Scan for the cell matching the given text and deliver its (X, Y) coordinate at center. 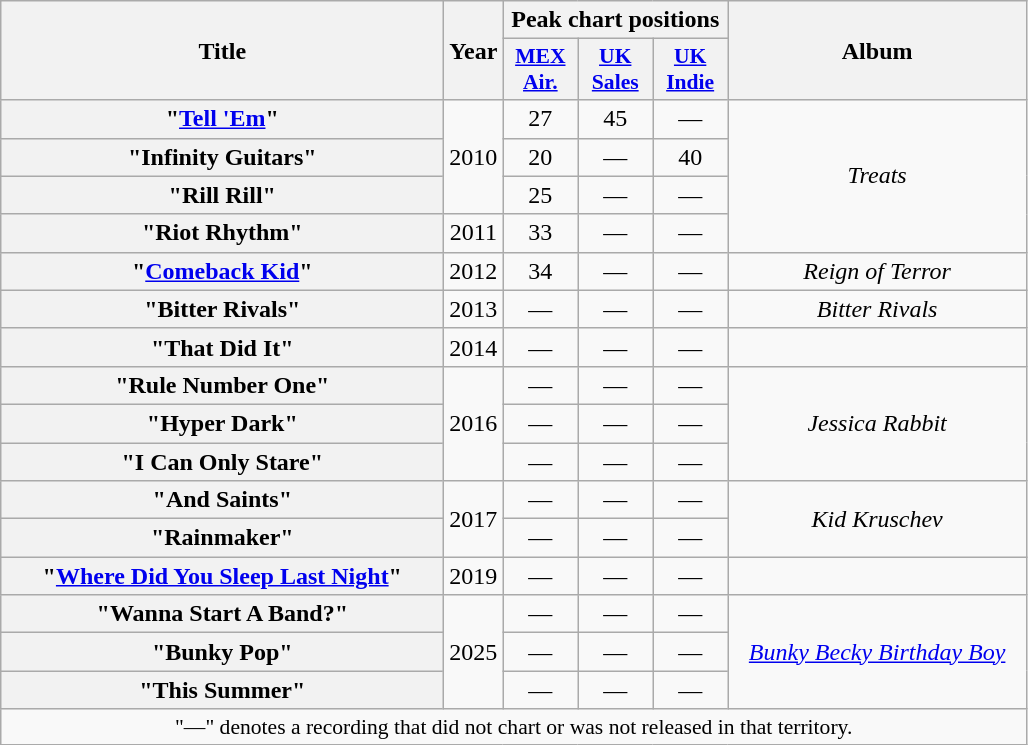
34 (540, 271)
2013 (474, 309)
"Wanna Start A Band?" (222, 614)
2016 (474, 423)
2010 (474, 157)
"This Summer" (222, 690)
"Bitter Rivals" (222, 309)
"Where Did You Sleep Last Night" (222, 576)
Year (474, 50)
"I Can Only Stare" (222, 461)
UKIndie (690, 70)
2011 (474, 233)
UKSales (616, 70)
"Comeback Kid" (222, 271)
2017 (474, 519)
MEXAir. (540, 70)
Reign of Terror (878, 271)
"Rainmaker" (222, 538)
40 (690, 157)
"And Saints" (222, 500)
"Rill Rill" (222, 195)
2019 (474, 576)
25 (540, 195)
27 (540, 119)
"Tell 'Em" (222, 119)
"Riot Rhythm" (222, 233)
45 (616, 119)
Title (222, 50)
"That Did It" (222, 347)
Peak chart positions (616, 20)
2025 (474, 652)
Kid Kruschev (878, 519)
Jessica Rabbit (878, 423)
"Rule Number One" (222, 385)
20 (540, 157)
"Bunky Pop" (222, 652)
Bitter Rivals (878, 309)
2014 (474, 347)
Album (878, 50)
Bunky Becky Birthday Boy (878, 652)
"Hyper Dark" (222, 423)
Treats (878, 176)
"—" denotes a recording that did not chart or was not released in that territory. (514, 727)
2012 (474, 271)
"Infinity Guitars" (222, 157)
33 (540, 233)
